Extract the (X, Y) coordinate from the center of the cell holding the provided text.  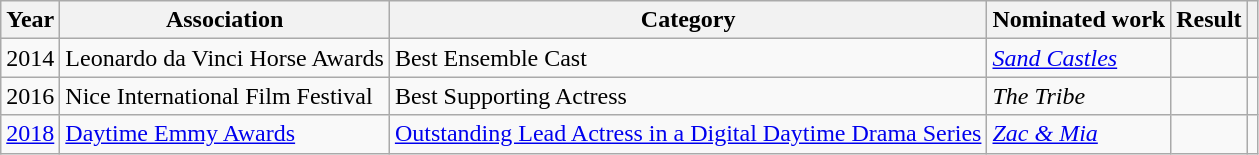
Best Supporting Actress (688, 96)
Nice International Film Festival (225, 96)
The Tribe (1079, 96)
Zac & Mia (1079, 134)
Best Ensemble Cast (688, 58)
2014 (30, 58)
Category (688, 20)
2016 (30, 96)
Nominated work (1079, 20)
Leonardo da Vinci Horse Awards (225, 58)
Outstanding Lead Actress in a Digital Daytime Drama Series (688, 134)
Daytime Emmy Awards (225, 134)
Association (225, 20)
2018 (30, 134)
Sand Castles (1079, 58)
Result (1209, 20)
Year (30, 20)
